Detect which cell encompasses the target text, then output its (x, y) center coordinate. 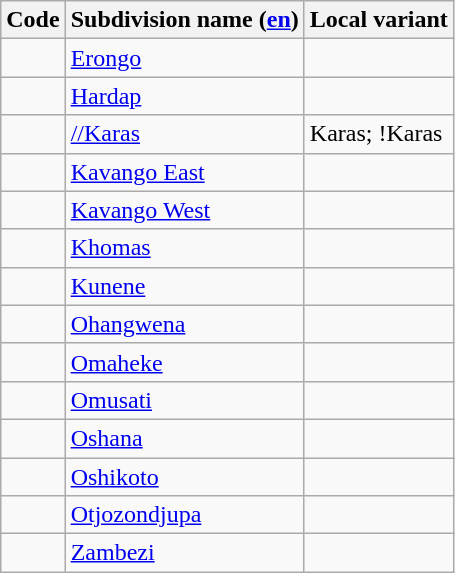
Khomas (184, 248)
Oshikoto (184, 477)
Omaheke (184, 362)
Erongo (184, 58)
Subdivision name (en) (184, 20)
Local variant (378, 20)
Hardap (184, 96)
Oshana (184, 438)
Ohangwena (184, 324)
Kavango West (184, 210)
Omusati (184, 400)
Zambezi (184, 553)
//Karas (184, 134)
Kunene (184, 286)
Code (33, 20)
Kavango East (184, 172)
Karas; !Karas (378, 134)
Otjozondjupa (184, 515)
